From the cell containing the given text, extract its center point as (x, y) coordinate. 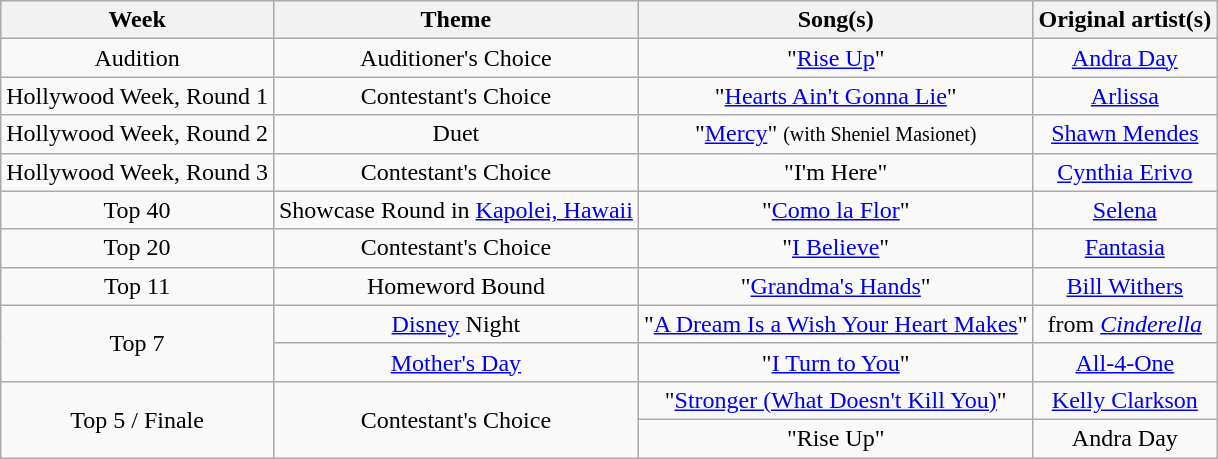
Bill Withers (1125, 286)
All-4-One (1125, 362)
"Mercy" (with Sheniel Masionet) (836, 134)
Auditioner's Choice (456, 58)
"Hearts Ain't Gonna Lie" (836, 96)
"I'm Here" (836, 172)
Hollywood Week, Round 1 (138, 96)
Week (138, 20)
"A Dream Is a Wish Your Heart Makes" (836, 324)
Top 5 / Finale (138, 419)
Arlissa (1125, 96)
"I Turn to You" (836, 362)
from Cinderella (1125, 324)
Fantasia (1125, 248)
Hollywood Week, Round 2 (138, 134)
"Stronger (What Doesn't Kill You)" (836, 400)
Duet (456, 134)
Hollywood Week, Round 3 (138, 172)
"Como la Flor" (836, 210)
Cynthia Erivo (1125, 172)
Theme (456, 20)
Shawn Mendes (1125, 134)
Kelly Clarkson (1125, 400)
Homeword Bound (456, 286)
"Grandma's Hands" (836, 286)
Top 40 (138, 210)
Selena (1125, 210)
Song(s) (836, 20)
Top 7 (138, 343)
Disney Night (456, 324)
Original artist(s) (1125, 20)
Top 20 (138, 248)
"I Believe" (836, 248)
Mother's Day (456, 362)
Top 11 (138, 286)
Showcase Round in Kapolei, Hawaii (456, 210)
Audition (138, 58)
